Scan for the cell matching the given text and deliver its (X, Y) coordinate at center. 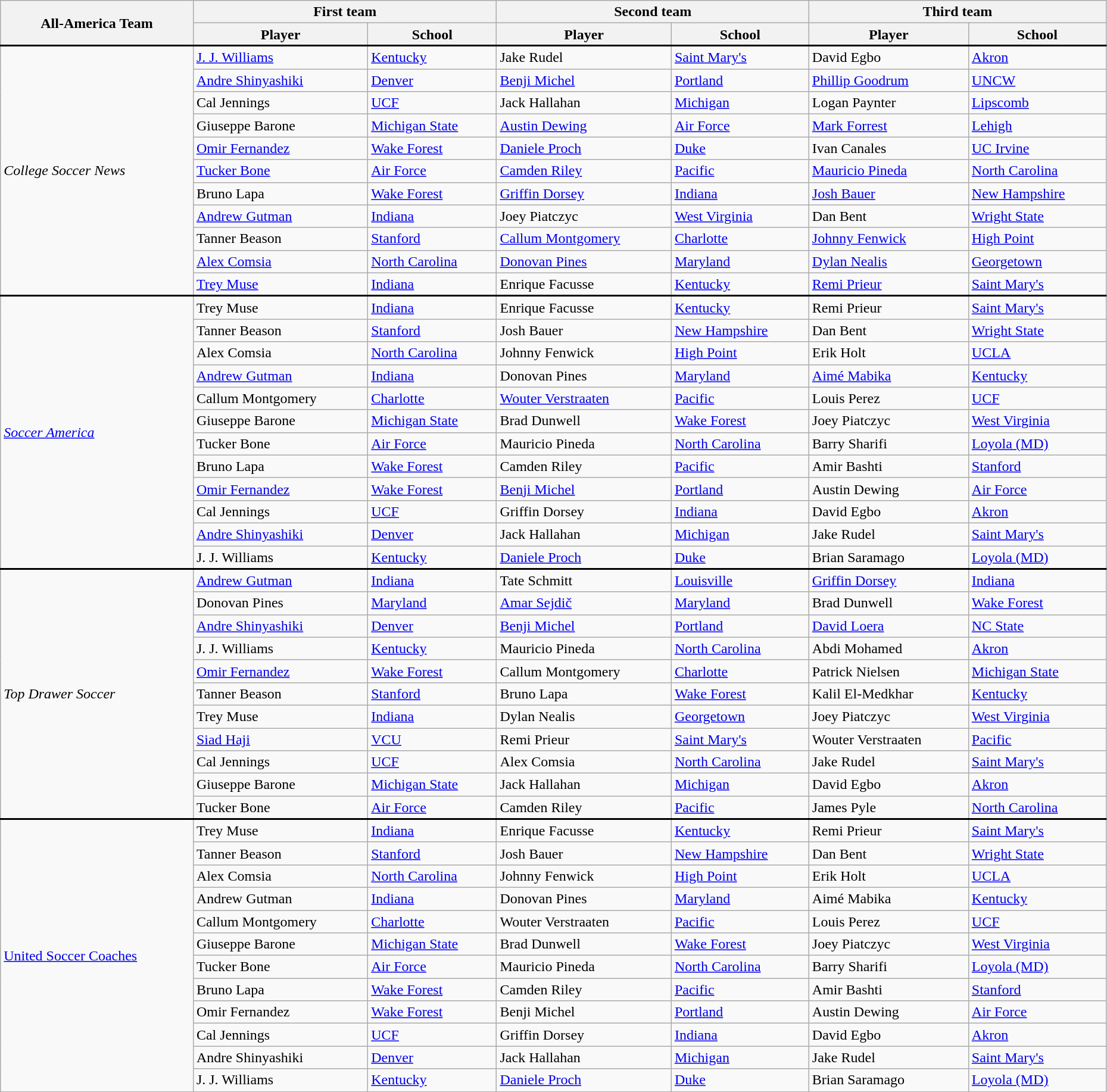
NC State (1037, 626)
Lehigh (1037, 126)
David Loera (888, 626)
First team (345, 12)
Abdi Mohamed (888, 648)
Second team (653, 12)
Siad Haji (280, 739)
Soccer America (97, 432)
VCU (432, 739)
Patrick Nielsen (888, 671)
Tate Schmitt (584, 580)
College Soccer News (97, 171)
UC Irvine (1037, 148)
Lipscomb (1037, 103)
Logan Paynter (888, 103)
Third team (958, 12)
Phillip Goodrum (888, 80)
James Pyle (888, 807)
UNCW (1037, 80)
Mark Forrest (888, 126)
All-America Team (97, 23)
Louisville (740, 580)
Ivan Canales (888, 148)
Kalil El-Medkhar (888, 694)
Amar Sejdič (584, 603)
Top Drawer Soccer (97, 694)
United Soccer Coaches (97, 956)
